Find where the given text appears and provide that cell's center as [X, Y] coordinate. 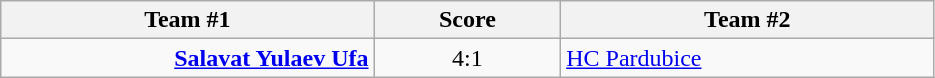
HC Pardubice [748, 58]
4:1 [468, 58]
Team #2 [748, 20]
Team #1 [188, 20]
Score [468, 20]
Salavat Yulaev Ufa [188, 58]
